For the text-containing cell, return its midpoint in [X, Y] coordinate format. 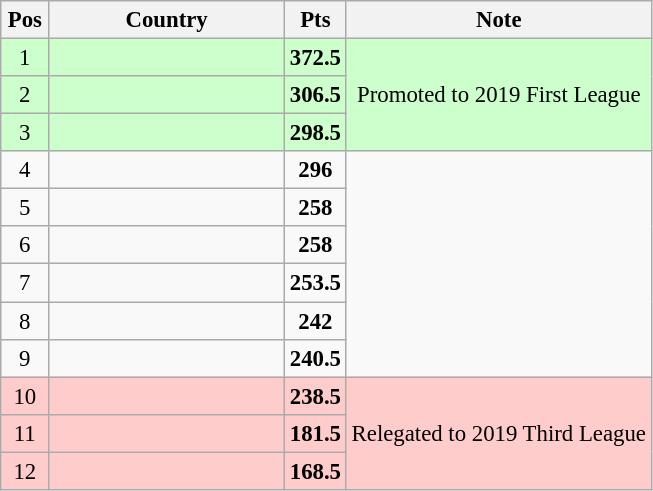
8 [25, 321]
4 [25, 170]
298.5 [315, 133]
Note [498, 20]
1 [25, 58]
253.5 [315, 283]
Relegated to 2019 Third League [498, 434]
12 [25, 471]
242 [315, 321]
9 [25, 358]
181.5 [315, 433]
10 [25, 396]
296 [315, 170]
Pts [315, 20]
2 [25, 95]
238.5 [315, 396]
Promoted to 2019 First League [498, 96]
7 [25, 283]
240.5 [315, 358]
168.5 [315, 471]
3 [25, 133]
Country [167, 20]
5 [25, 208]
372.5 [315, 58]
Pos [25, 20]
6 [25, 245]
306.5 [315, 95]
11 [25, 433]
